Output the [X, Y] coordinate of the center of the cell containing the given text.  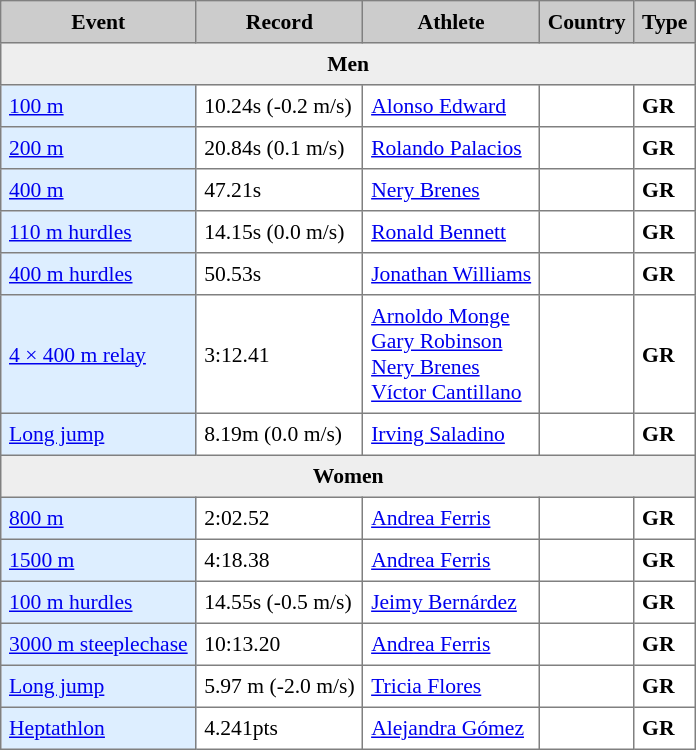
14.55s (-0.5 m/s) [280, 602]
Country [586, 22]
Alonso Edward [452, 106]
Record [280, 22]
4.241pts [280, 728]
4 × 400 m relay [98, 354]
100 m [98, 106]
Tricia Flores [452, 686]
400 m [98, 190]
Athlete [452, 22]
50.53s [280, 274]
Type [665, 22]
47.21s [280, 190]
110 m hurdles [98, 232]
1500 m [98, 560]
Jeimy Bernárdez [452, 602]
Event [98, 22]
20.84s (0.1 m/s) [280, 148]
800 m [98, 518]
200 m [98, 148]
Heptathlon [98, 728]
2:02.52 [280, 518]
Jonathan Williams [452, 274]
Men [348, 64]
Rolando Palacios [452, 148]
Women [348, 476]
Alejandra Gómez [452, 728]
14.15s (0.0 m/s) [280, 232]
3000 m steeplechase [98, 644]
400 m hurdles [98, 274]
10.24s (-0.2 m/s) [280, 106]
Arnoldo Monge Gary Robinson Nery Brenes Víctor Cantillano [452, 354]
4:18.38 [280, 560]
100 m hurdles [98, 602]
8.19m (0.0 m/s) [280, 434]
Ronald Bennett [452, 232]
Irving Saladino [452, 434]
5.97 m (-2.0 m/s) [280, 686]
3:12.41 [280, 354]
10:13.20 [280, 644]
Nery Brenes [452, 190]
